Extract the (X, Y) coordinate from the center of the cell holding the provided text.  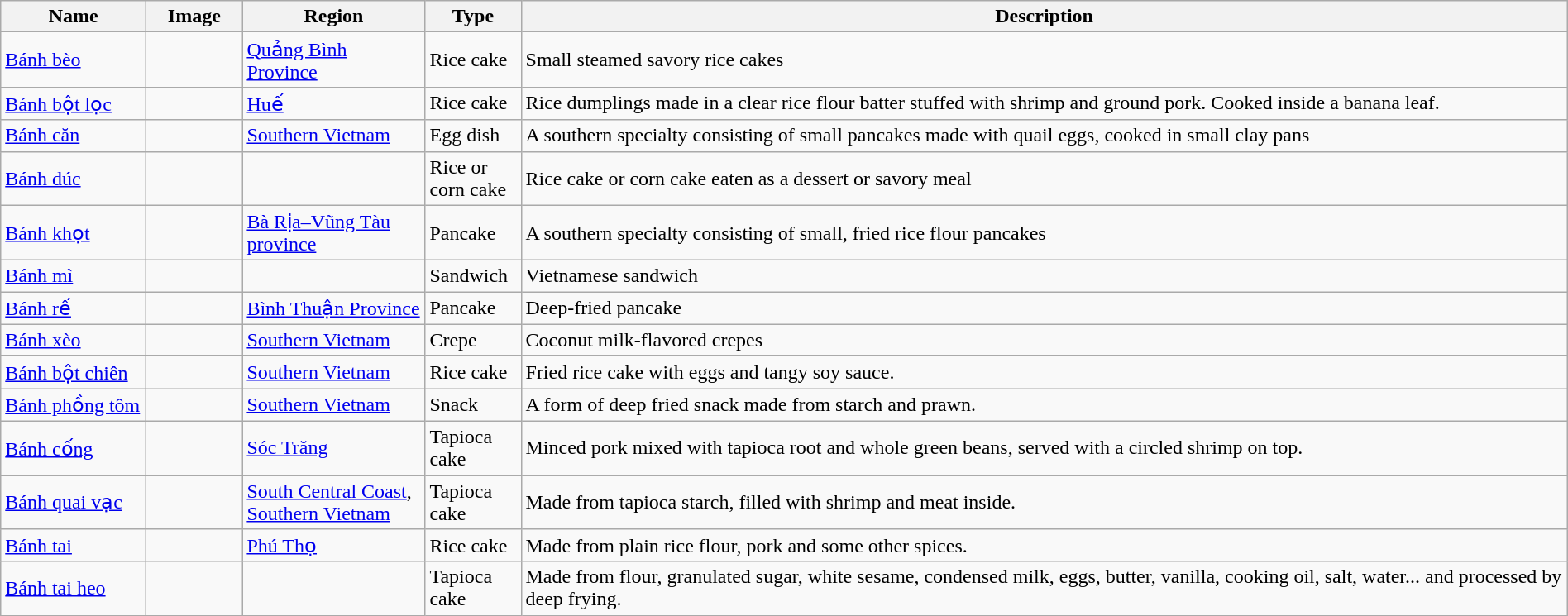
Minced pork mixed with tapioca root and whole green beans, served with a circled shrimp on top. (1044, 448)
Rice dumplings made in a clear rice flour batter stuffed with shrimp and ground pork. Cooked inside a banana leaf. (1044, 103)
Small steamed savory rice cakes (1044, 60)
Made from tapioca starch, filled with shrimp and meat inside. (1044, 501)
Bánh rế (74, 308)
Bánh bột chiên (74, 372)
Bánh bột lọc (74, 103)
Deep-fried pancake (1044, 308)
Rice cake or corn cake eaten as a dessert or savory meal (1044, 179)
South Central Coast, Southern Vietnam (334, 501)
Snack (473, 405)
Bánh tai (74, 546)
Name (74, 17)
Bánh bèo (74, 60)
Egg dish (473, 136)
Bánh tai heo (74, 589)
Vietnamese sandwich (1044, 276)
Huế (334, 103)
Bình Thuận Province (334, 308)
Quảng Bình Province (334, 60)
Bánh căn (74, 136)
Bánh quai vạc (74, 501)
Region (334, 17)
Fried rice cake with eggs and tangy soy sauce. (1044, 372)
Bánh xèo (74, 340)
Phú Thọ (334, 546)
A southern specialty consisting of small pancakes made with quail eggs, cooked in small clay pans (1044, 136)
Made from flour, granulated sugar, white sesame, condensed milk, eggs, butter, vanilla, cooking oil, salt, water... and processed by deep frying. (1044, 589)
A form of deep fried snack made from starch and prawn. (1044, 405)
Made from plain rice flour, pork and some other spices. (1044, 546)
Coconut milk-flavored crepes (1044, 340)
Bà Rịa–Vũng Tàu province (334, 233)
Image (194, 17)
Bánh mì (74, 276)
Rice or corn cake (473, 179)
Bánh đúc (74, 179)
Description (1044, 17)
Sandwich (473, 276)
Sóc Trăng (334, 448)
A southern specialty consisting of small, fried rice flour pancakes (1044, 233)
Bánh khọt (74, 233)
Crepe (473, 340)
Bánh phồng tôm (74, 405)
Bánh cống (74, 448)
Type (473, 17)
